Find where the given text appears and provide that cell's center as (X, Y) coordinate. 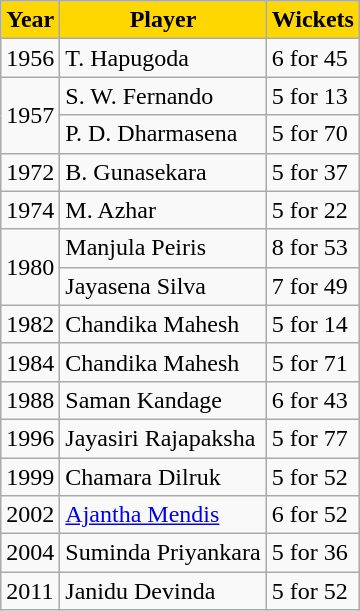
5 for 70 (312, 134)
Manjula Peiris (163, 248)
Year (30, 20)
6 for 45 (312, 58)
Ajantha Mendis (163, 515)
2004 (30, 553)
5 for 14 (312, 324)
6 for 52 (312, 515)
1980 (30, 267)
Player (163, 20)
1974 (30, 210)
1988 (30, 400)
Suminda Priyankara (163, 553)
1984 (30, 362)
2011 (30, 591)
7 for 49 (312, 286)
B. Gunasekara (163, 172)
5 for 77 (312, 438)
M. Azhar (163, 210)
1972 (30, 172)
S. W. Fernando (163, 96)
Wickets (312, 20)
1999 (30, 477)
5 for 71 (312, 362)
Chamara Dilruk (163, 477)
1956 (30, 58)
6 for 43 (312, 400)
1957 (30, 115)
P. D. Dharmasena (163, 134)
1996 (30, 438)
5 for 37 (312, 172)
8 for 53 (312, 248)
Saman Kandage (163, 400)
Jayasiri Rajapaksha (163, 438)
5 for 13 (312, 96)
1982 (30, 324)
5 for 22 (312, 210)
Janidu Devinda (163, 591)
Jayasena Silva (163, 286)
T. Hapugoda (163, 58)
2002 (30, 515)
5 for 36 (312, 553)
